Determine the (x, y) coordinate at the center of the cell enclosing the given text.  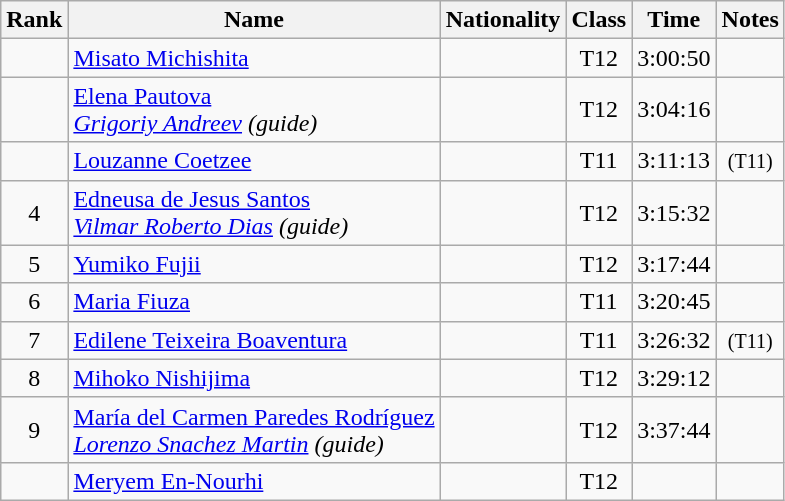
3:11:13 (674, 161)
3:26:32 (674, 340)
Meryem En-Nourhi (254, 481)
Notes (750, 20)
Misato Michishita (254, 58)
Yumiko Fujii (254, 264)
4 (34, 212)
Class (599, 20)
5 (34, 264)
7 (34, 340)
9 (34, 430)
3:29:12 (674, 378)
Mihoko Nishijima (254, 378)
6 (34, 302)
3:17:44 (674, 264)
Louzanne Coetzee (254, 161)
3:00:50 (674, 58)
Time (674, 20)
Rank (34, 20)
Nationality (503, 20)
8 (34, 378)
Name (254, 20)
Edilene Teixeira Boaventura (254, 340)
3:04:16 (674, 110)
Maria Fiuza (254, 302)
3:15:32 (674, 212)
Edneusa de Jesus SantosVilmar Roberto Dias (guide) (254, 212)
3:37:44 (674, 430)
María del Carmen Paredes RodríguezLorenzo Snachez Martin (guide) (254, 430)
3:20:45 (674, 302)
Elena PautovaGrigoriy Andreev (guide) (254, 110)
